Identify which cell holds the provided text, then report its [x, y] central coordinate. 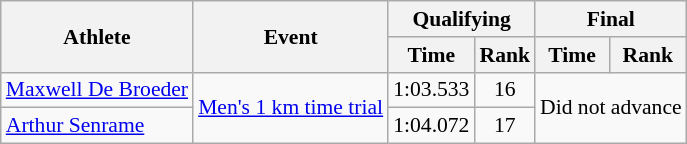
Final [611, 19]
Did not advance [611, 108]
Athlete [97, 36]
1:04.072 [431, 126]
Qualifying [462, 19]
Men's 1 km time trial [290, 108]
17 [504, 126]
1:03.533 [431, 90]
Maxwell De Broeder [97, 90]
16 [504, 90]
Event [290, 36]
Arthur Senrame [97, 126]
